Extract the [x, y] coordinate from the center of the cell holding the provided text.  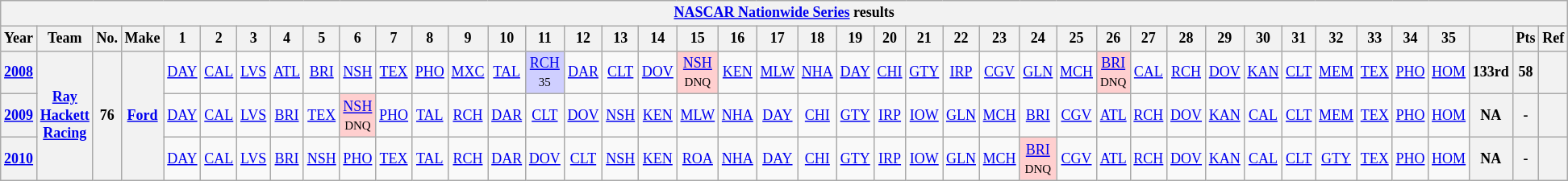
No. [106, 39]
Team [65, 39]
11 [544, 39]
10 [507, 39]
7 [394, 39]
27 [1149, 39]
18 [818, 39]
4 [287, 39]
2 [219, 39]
28 [1186, 39]
9 [468, 39]
6 [358, 39]
2009 [19, 116]
34 [1410, 39]
35 [1449, 39]
29 [1224, 39]
15 [697, 39]
17 [778, 39]
8 [429, 39]
Pts [1526, 39]
Ray Hackett Racing [65, 116]
NASCAR Nationwide Series results [784, 13]
22 [961, 39]
RCH35 [544, 72]
3 [253, 39]
Ford [142, 116]
32 [1337, 39]
30 [1263, 39]
19 [855, 39]
16 [738, 39]
33 [1374, 39]
Year [19, 39]
Ref [1553, 39]
12 [583, 39]
25 [1077, 39]
2010 [19, 158]
26 [1113, 39]
2008 [19, 72]
13 [621, 39]
58 [1526, 72]
14 [658, 39]
21 [924, 39]
24 [1038, 39]
MXC [468, 72]
1 [182, 39]
133rd [1491, 72]
Make [142, 39]
20 [890, 39]
23 [999, 39]
5 [321, 39]
76 [106, 116]
31 [1299, 39]
ROA [697, 158]
